Pinpoint the cell where the given text exists, returning its [X, Y] midpoint coordinate. 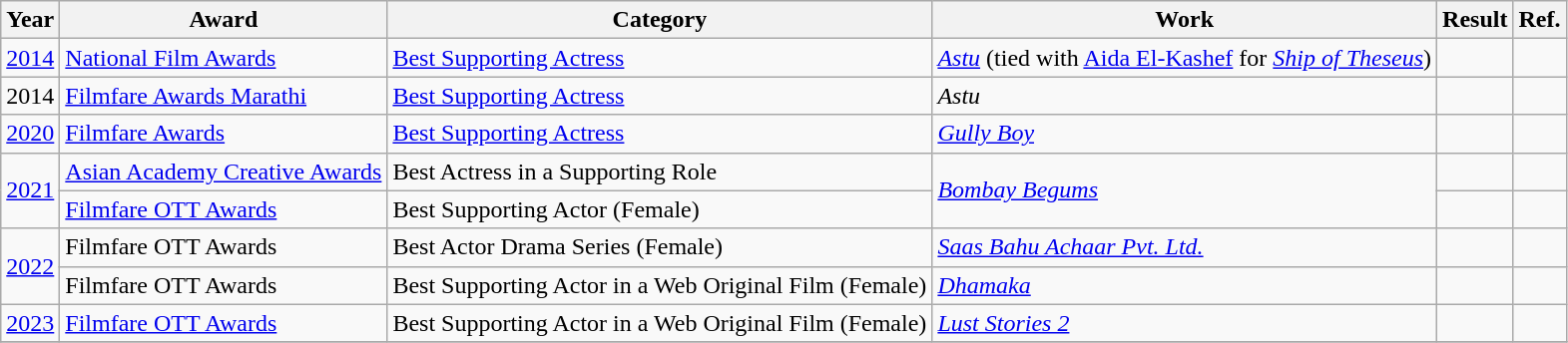
Category [660, 20]
Lust Stories 2 [1185, 323]
Best Actor Drama Series (Female) [660, 247]
Work [1185, 20]
2023 [30, 323]
Result [1475, 20]
Best Supporting Actor (Female) [660, 209]
Saas Bahu Achaar Pvt. Ltd. [1185, 247]
Gully Boy [1185, 134]
Asian Academy Creative Awards [224, 171]
Filmfare Awards [224, 134]
Dhamaka [1185, 285]
Ref. [1539, 20]
Award [224, 20]
Best Actress in a Supporting Role [660, 171]
Year [30, 20]
2021 [30, 190]
2020 [30, 134]
Filmfare Awards Marathi [224, 96]
Astu (tied with Aida El-Kashef for Ship of Theseus) [1185, 58]
National Film Awards [224, 58]
Bombay Begums [1185, 190]
2022 [30, 266]
Astu [1185, 96]
